From the cell containing the given text, extract its center point as [x, y] coordinate. 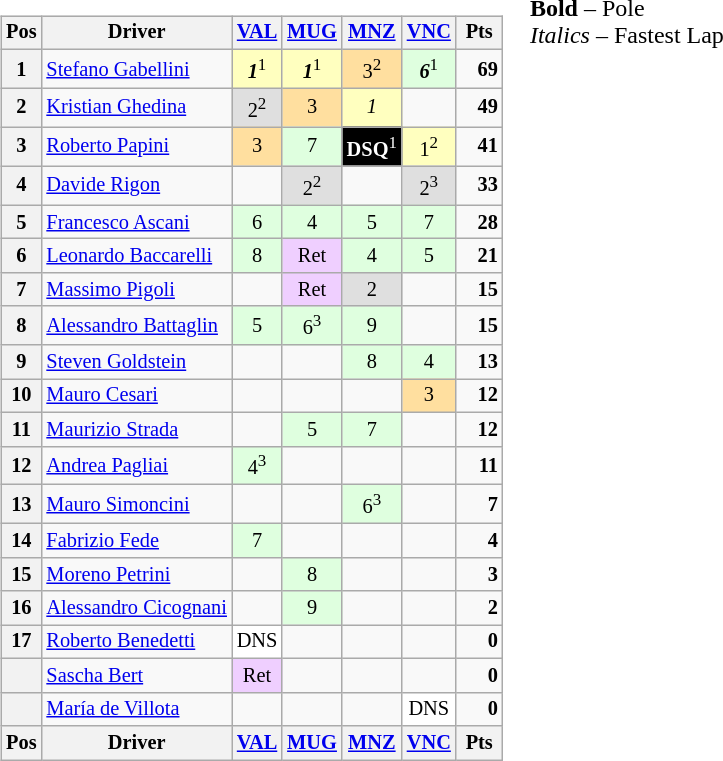
María de Villota [136, 709]
28 [480, 222]
Maurizio Strada [136, 429]
14 [21, 541]
23 [429, 186]
33 [480, 186]
41 [480, 146]
69 [480, 68]
Roberto Benedetti [136, 642]
32 [372, 68]
Alessandro Battaglin [136, 326]
61 [429, 68]
43 [257, 466]
16 [21, 608]
Steven Goldstein [136, 362]
Mauro Simoncini [136, 504]
17 [21, 642]
Francesco Ascani [136, 222]
Massimo Pigoli [136, 289]
Leonardo Baccarelli [136, 256]
Mauro Cesari [136, 396]
Davide Rigon [136, 186]
Stefano Gabellini [136, 68]
Sascha Bert [136, 676]
49 [480, 108]
Alessandro Cicognani [136, 608]
Kristian Ghedina [136, 108]
DSQ1 [372, 146]
Moreno Petrini [136, 575]
21 [480, 256]
Andrea Pagliai [136, 466]
Roberto Papini [136, 146]
Fabrizio Fede [136, 541]
10 [21, 396]
